Scan for the cell matching the given text and deliver its (X, Y) coordinate at center. 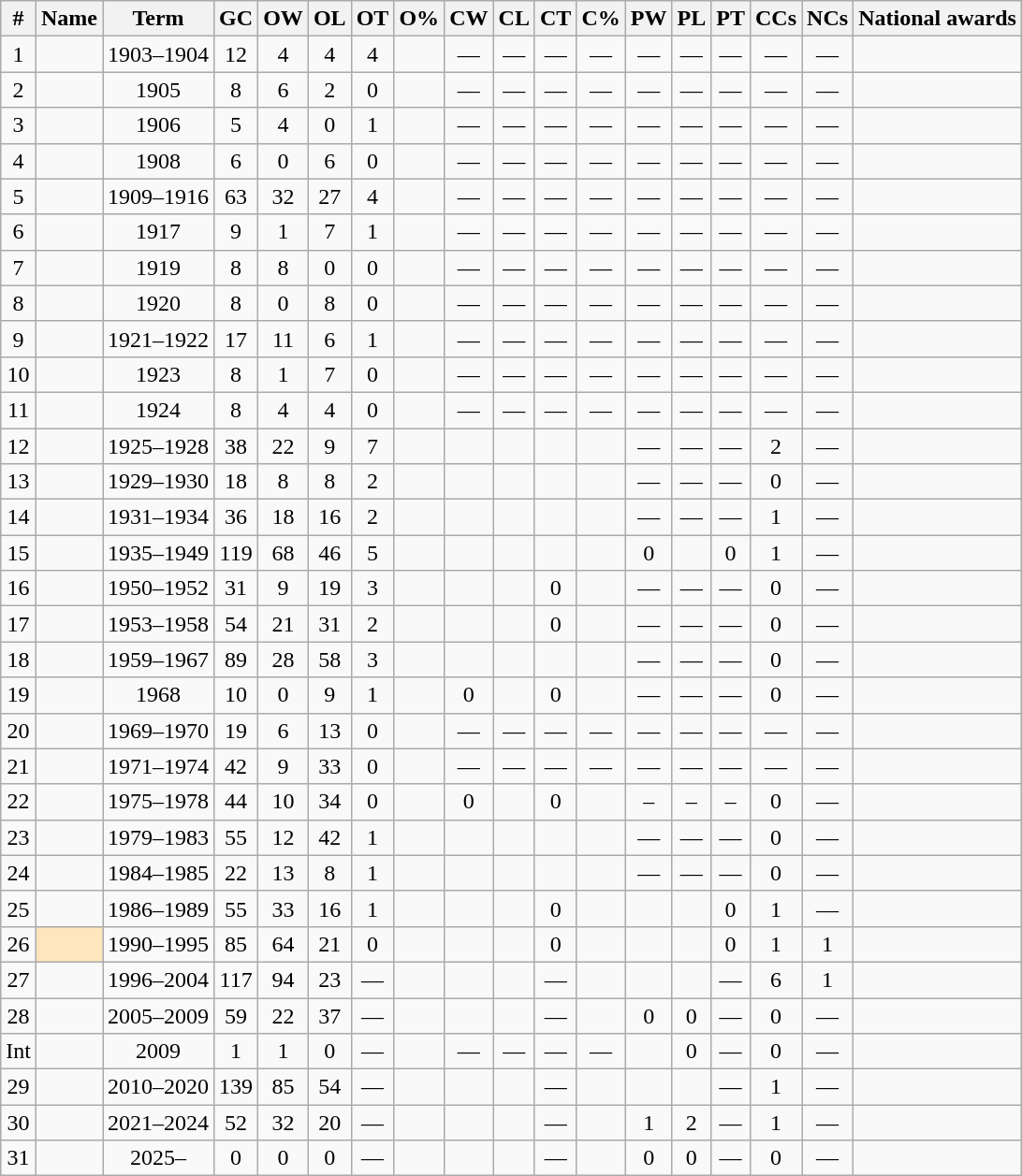
52 (236, 1123)
1917 (159, 232)
64 (284, 944)
CT (555, 19)
1979–1983 (159, 837)
CCs (775, 19)
36 (236, 517)
1935–1949 (159, 553)
1984–1985 (159, 873)
2005–2009 (159, 1015)
1906 (159, 125)
2010–2020 (159, 1087)
1924 (159, 410)
1971–1974 (159, 766)
Term (159, 19)
46 (329, 553)
# (19, 19)
2025– (159, 1158)
PW (649, 19)
1996–2004 (159, 980)
94 (284, 980)
15 (19, 553)
Int (19, 1052)
National awards (938, 19)
26 (19, 944)
30 (19, 1123)
1919 (159, 268)
25 (19, 908)
CW (469, 19)
GC (236, 19)
2009 (159, 1052)
1920 (159, 303)
1903–1904 (159, 54)
38 (236, 446)
OT (372, 19)
1968 (159, 695)
119 (236, 553)
58 (329, 660)
C% (601, 19)
1925–1928 (159, 446)
1908 (159, 161)
1959–1967 (159, 660)
68 (284, 553)
1990–1995 (159, 944)
34 (329, 802)
63 (236, 196)
1953–1958 (159, 624)
1929–1930 (159, 482)
CL (514, 19)
89 (236, 660)
29 (19, 1087)
1921–1922 (159, 339)
14 (19, 517)
1969–1970 (159, 731)
1909–1916 (159, 196)
Name (69, 19)
139 (236, 1087)
44 (236, 802)
24 (19, 873)
O% (419, 19)
1923 (159, 374)
PL (692, 19)
37 (329, 1015)
NCs (827, 19)
117 (236, 980)
OW (284, 19)
1931–1934 (159, 517)
59 (236, 1015)
OL (329, 19)
1905 (159, 90)
1975–1978 (159, 802)
2021–2024 (159, 1123)
PT (731, 19)
1986–1989 (159, 908)
1950–1952 (159, 588)
